Return [x, y] of the center of cell containing provided text 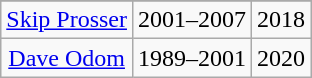
Dave Odom [67, 58]
2018 [282, 20]
Skip Prosser [67, 20]
1989–2001 [192, 58]
2020 [282, 58]
2001–2007 [192, 20]
